Search for the cell housing the specified text and yield its [x, y] center coordinate. 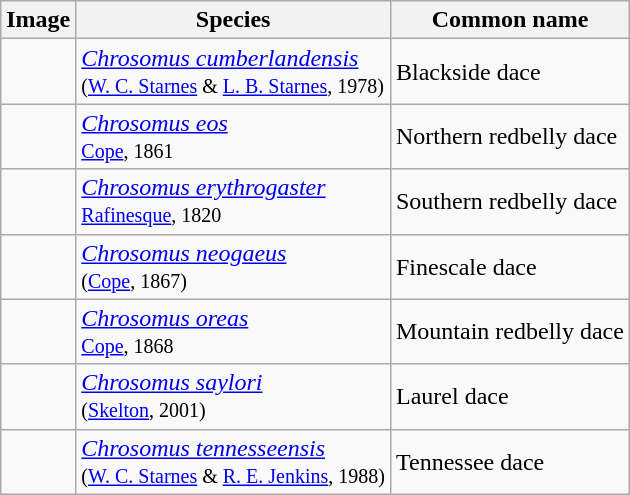
Chrosomus saylori(Skelton, 2001) [234, 396]
Chrosomus neogaeus(Cope, 1867) [234, 266]
Southern redbelly dace [510, 202]
Blackside dace [510, 72]
Common name [510, 20]
Laurel dace [510, 396]
Chrosomus oreasCope, 1868 [234, 332]
Chrosomus tennesseensis(W. C. Starnes & R. E. Jenkins, 1988) [234, 462]
Mountain redbelly dace [510, 332]
Image [38, 20]
Finescale dace [510, 266]
Chrosomus eosCope, 1861 [234, 136]
Chrosomus cumberlandensis(W. C. Starnes & L. B. Starnes, 1978) [234, 72]
Tennessee dace [510, 462]
Northern redbelly dace [510, 136]
Chrosomus erythrogasterRafinesque, 1820 [234, 202]
Species [234, 20]
